Search for the cell housing the specified text and yield its (X, Y) center coordinate. 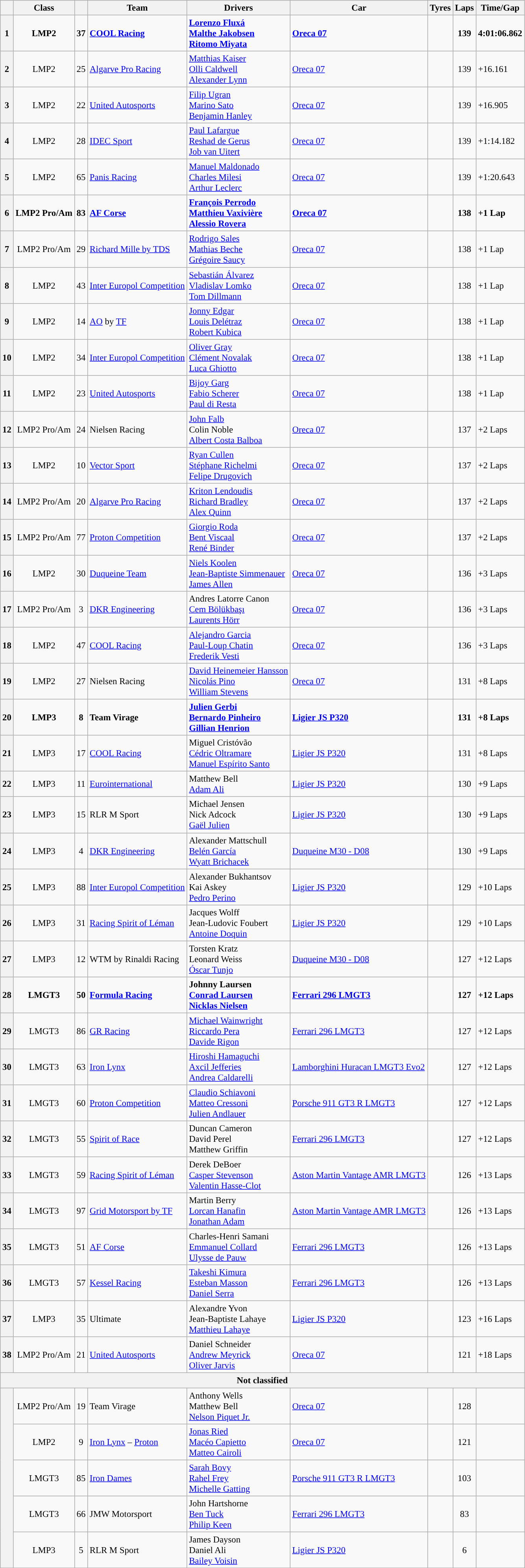
Laps (464, 8)
John Hartshorne Ben Tuck Philip Keen (238, 1514)
Alexander Bukhantsov Kai Askey Pedro Perino (238, 887)
Drivers (238, 8)
50 (81, 995)
Alejandro Garcia Paul-Loup Chatin Frederik Vesti (238, 646)
Martin Berry Lorcan Hanafin Jonathan Adam (238, 1211)
Andres Latorre Canon Cem Bölükbaşı Laurents Hörr (238, 609)
+1:20.643 (501, 177)
Car (359, 8)
51 (81, 1247)
123 (464, 1319)
26 (7, 923)
Julien Gerbi Bernardo Pinheiro Gillian Henrion (238, 718)
47 (81, 646)
103 (464, 1478)
Torsten Kratz Leonard Weiss Óscar Tunjo (238, 959)
60 (81, 1103)
Ryan Cullen Stéphane Richelmi Felipe Drugovich (238, 466)
IDEC Sport (137, 141)
33 (7, 1175)
Duncan Cameron David Perel Matthew Griffin (238, 1139)
43 (81, 285)
Spirit of Race (137, 1139)
Jacques Wolff Jean-Ludovic Foubert Antoine Doquin (238, 923)
Grid Motorsport by TF (137, 1211)
2 (7, 69)
38 (7, 1355)
97 (81, 1211)
WTM by Rinaldi Racing (137, 959)
Eurointernational (137, 784)
Matthew Bell Adam Ali (238, 784)
Duqueine Team (137, 573)
JMW Motorsport (137, 1514)
Giorgio Roda Bent Viscaal René Binder (238, 537)
David Heinemeier Hansson Nicolás Pino William Stevens (238, 681)
Alexander Mattschull Belén García Wyatt Brichacek (238, 851)
Vector Sport (137, 466)
Iron Dames (137, 1478)
Jonas Ried Macéo Capietto Matteo Cairoli (238, 1442)
Panis Racing (137, 177)
Formula Racing (137, 995)
57 (81, 1283)
59 (81, 1175)
63 (81, 1067)
55 (81, 1139)
+16.905 (501, 105)
Not classified (262, 1380)
Jonny Edgar Louis Delétraz Robert Kubica (238, 321)
Claudio Schiavoni Matteo Cressoni Julien Andlauer (238, 1103)
Daniel Schneider Andrew Meyrick Oliver Jarvis (238, 1355)
85 (81, 1478)
13 (7, 466)
+18 Laps (501, 1355)
Bijoy Garg Fabio Scherer Paul di Resta (238, 393)
Derek DeBoer Casper Stevenson Valentin Hasse-Clot (238, 1175)
John Falb Colin Noble Albert Costa Balboa (238, 429)
Tyres (440, 8)
Niels Koolen Jean-Baptiste Simmenauer James Allen (238, 573)
Rodrigo Sales Mathias Beche Grégoire Saucy (238, 249)
Oliver Gray Clément Novalak Luca Ghiotto (238, 357)
77 (81, 537)
86 (81, 1031)
4:01:06.862 (501, 33)
66 (81, 1514)
Filip Ugran Marino Sato Benjamin Hanley (238, 105)
Hiroshi Hamaguchi Axcil Jefferies Andrea Caldarelli (238, 1067)
Anthony Wells Matthew Bell Nelson Piquet Jr. (238, 1406)
Miguel Cristóvão Cédric Oltramare Manuel Espírito Santo (238, 753)
+16 Laps (501, 1319)
Paul Lafargue Reshad de Gerus Job van Uitert (238, 141)
GR Racing (137, 1031)
88 (81, 887)
Johnny Laursen Conrad Laursen Nicklas Nielsen (238, 995)
Alexandre Yvon Jean-Baptiste Lahaye Matthieu Lahaye (238, 1319)
Kriton Lendoudis Richard Bradley Alex Quinn (238, 501)
François Perrodo Matthieu Vaxivière Alessio Rovera (238, 213)
Team (137, 8)
18 (7, 646)
Time/Gap (501, 8)
1 (7, 33)
+16.161 (501, 69)
Sebastián Álvarez Vladislav Lomko Tom Dillmann (238, 285)
AO by TF (137, 321)
65 (81, 177)
Lorenzo Fluxá Malthe Jakobsen Ritomo Miyata (238, 33)
Ultimate (137, 1319)
7 (7, 249)
Sarah Bovy Rahel Frey Michelle Gatting (238, 1478)
128 (464, 1406)
32 (7, 1139)
36 (7, 1283)
Iron Lynx (137, 1067)
Takeshi Kimura Esteban Masson Daniel Serra (238, 1283)
+1:14.182 (501, 141)
Class (44, 8)
Richard Mille by TDS (137, 249)
Michael Jensen Nick Adcock Gaël Julien (238, 815)
Lamborghini Huracan LMGT3 Evo2 (359, 1067)
Iron Lynx – Proton (137, 1442)
16 (7, 573)
Matthias Kaiser Olli Caldwell Alexander Lynn (238, 69)
Manuel Maldonado Charles Milesi Arthur Leclerc (238, 177)
Michael Wainwright Riccardo Pera Davide Rigon (238, 1031)
Charles-Henri Samani Emmanuel Collard Ulysse de Pauw (238, 1247)
Kessel Racing (137, 1283)
James Dayson Daniel Ali Bailey Voisin (238, 1550)
